Determine the [x, y] coordinate at the center of the cell enclosing the given text.  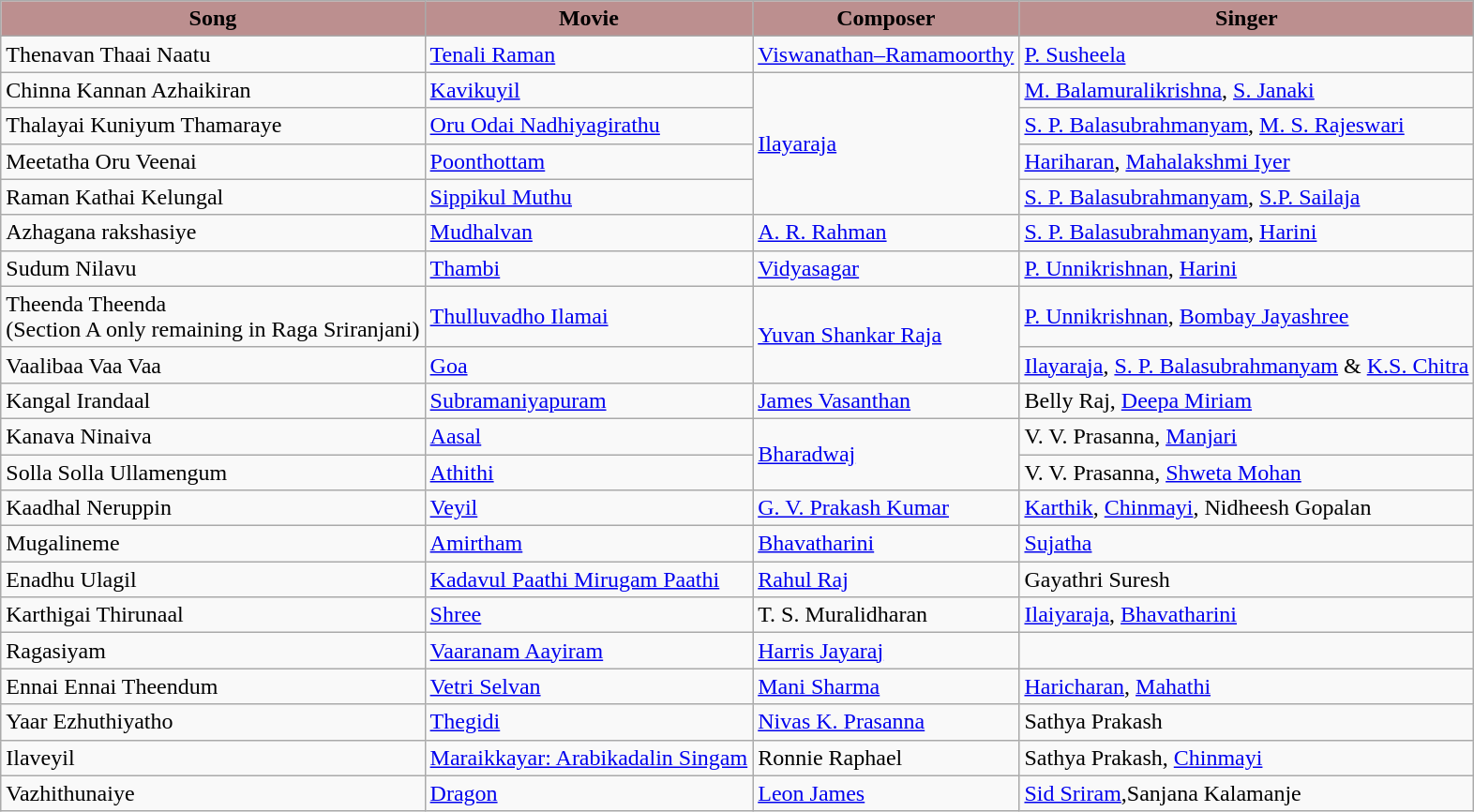
Ilayaraja [886, 143]
Aasal [589, 436]
Meetatha Oru Veenai [213, 161]
Ilaveyil [213, 758]
Singer [1247, 19]
Nivas K. Prasanna [886, 722]
Solla Solla Ullamengum [213, 472]
Movie [589, 19]
Composer [886, 19]
Thegidi [589, 722]
Harris Jayaraj [886, 651]
Sippikul Muthu [589, 197]
Thalayai Kuniyum Thamaraye [213, 126]
Vaaranam Aayiram [589, 651]
Chinna Kannan Azhaikiran [213, 90]
P. Susheela [1247, 54]
Bharadwaj [886, 454]
Yuvan Shankar Raja [886, 334]
Thulluvadho Ilamai [589, 317]
Vazhithunaiye [213, 793]
Ilayaraja, S. P. Balasubrahmanyam & K.S. Chitra [1247, 365]
Belly Raj, Deepa Miriam [1247, 400]
Sujatha [1247, 544]
Viswanathan–Ramamoorthy [886, 54]
Dragon [589, 793]
Gayathri Suresh [1247, 579]
Vetri Selvan [589, 686]
G. V. Prakash Kumar [886, 508]
Kadavul Paathi Mirugam Paathi [589, 579]
Hariharan, Mahalakshmi Iyer [1247, 161]
Kavikuyil [589, 90]
S. P. Balasubrahmanyam, M. S. Rajeswari [1247, 126]
Sathya Prakash [1247, 722]
Mudhalvan [589, 233]
V. V. Prasanna, Manjari [1247, 436]
M. Balamuralikrishna, S. Janaki [1247, 90]
Yaar Ezhuthiyatho [213, 722]
Kaadhal Neruppin [213, 508]
Haricharan, Mahathi [1247, 686]
S. P. Balasubrahmanyam, S.P. Sailaja [1247, 197]
Kangal Irandaal [213, 400]
Bhavatharini [886, 544]
Sudum Nilavu [213, 268]
S. P. Balasubrahmanyam, Harini [1247, 233]
A. R. Rahman [886, 233]
Karthik, Chinmayi, Nidheesh Gopalan [1247, 508]
Leon James [886, 793]
Ilaiyaraja, Bhavatharini [1247, 615]
Oru Odai Nadhiyagirathu [589, 126]
Sathya Prakash, Chinmayi [1247, 758]
Ennai Ennai Theendum [213, 686]
Ragasiyam [213, 651]
Goa [589, 365]
V. V. Prasanna, Shweta Mohan [1247, 472]
P. Unnikrishnan, Bombay Jayashree [1247, 317]
Sid Sriram,Sanjana Kalamanje [1247, 793]
T. S. Muralidharan [886, 615]
Song [213, 19]
Athithi [589, 472]
P. Unnikrishnan, Harini [1247, 268]
Mani Sharma [886, 686]
Thenavan Thaai Naatu [213, 54]
Rahul Raj [886, 579]
Vidyasagar [886, 268]
Kanava Ninaiva [213, 436]
Thambi [589, 268]
Amirtham [589, 544]
Tenali Raman [589, 54]
Poonthottam [589, 161]
Raman Kathai Kelungal [213, 197]
Mugalineme [213, 544]
Enadhu Ulagil [213, 579]
Karthigai Thirunaal [213, 615]
Shree [589, 615]
Veyil [589, 508]
Ronnie Raphael [886, 758]
Subramaniyapuram [589, 400]
Theenda Theenda(Section A only remaining in Raga Sriranjani) [213, 317]
Azhagana rakshasiye [213, 233]
Maraikkayar: Arabikadalin Singam [589, 758]
James Vasanthan [886, 400]
Vaalibaa Vaa Vaa [213, 365]
